Pinpoint the cell where the given text exists, returning its (X, Y) midpoint coordinate. 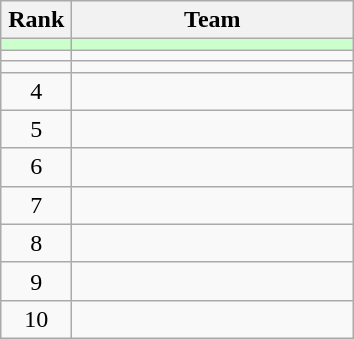
Rank (36, 20)
Team (212, 20)
10 (36, 319)
9 (36, 281)
6 (36, 167)
5 (36, 129)
7 (36, 205)
4 (36, 91)
8 (36, 243)
